Capture the cell that displays the provided text and extract its [X, Y] central coordinate. 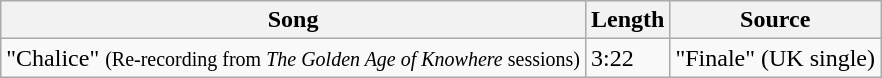
"Finale" (UK single) [776, 58]
Song [294, 20]
"Chalice" (Re-recording from The Golden Age of Knowhere sessions) [294, 58]
Source [776, 20]
3:22 [627, 58]
Length [627, 20]
